Return the [x, y] coordinate for the center point of the cell that contains the specified text.  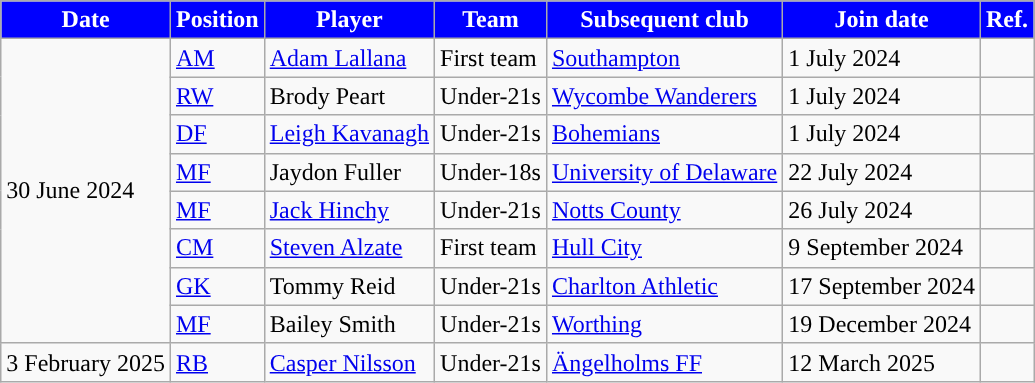
12 March 2025 [882, 362]
RB [217, 362]
Team [491, 20]
CM [217, 248]
3 February 2025 [86, 362]
Jaydon Fuller [349, 172]
Southampton [664, 58]
RW [217, 96]
Ref. [1006, 20]
19 December 2024 [882, 324]
Leigh Kavanagh [349, 134]
Position [217, 20]
Adam Lallana [349, 58]
30 June 2024 [86, 191]
Notts County [664, 210]
Bohemians [664, 134]
Steven Alzate [349, 248]
Jack Hinchy [349, 210]
17 September 2024 [882, 286]
AM [217, 58]
University of Delaware [664, 172]
Ängelholms FF [664, 362]
DF [217, 134]
Hull City [664, 248]
Bailey Smith [349, 324]
Brody Peart [349, 96]
Date [86, 20]
Subsequent club [664, 20]
22 July 2024 [882, 172]
9 September 2024 [882, 248]
26 July 2024 [882, 210]
Tommy Reid [349, 286]
Player [349, 20]
Charlton Athletic [664, 286]
Worthing [664, 324]
Casper Nilsson [349, 362]
Wycombe Wanderers [664, 96]
GK [217, 286]
Join date [882, 20]
Under-18s [491, 172]
